Return the (x, y) coordinate for the center point of the cell that contains the specified text.  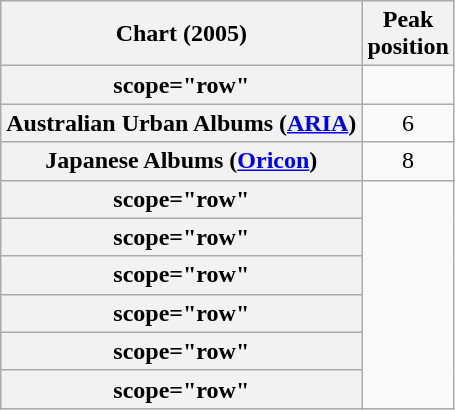
8 (408, 161)
Peakposition (408, 34)
Australian Urban Albums (ARIA) (182, 123)
6 (408, 123)
Japanese Albums (Oricon) (182, 161)
Chart (2005) (182, 34)
